Detect which cell encompasses the target text, then output its [X, Y] center coordinate. 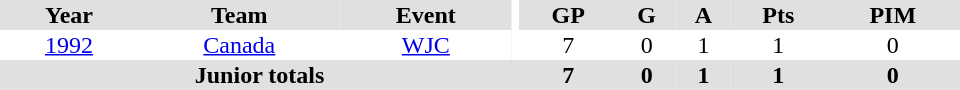
Canada [240, 45]
WJC [426, 45]
A [704, 15]
Junior totals [260, 75]
Year [69, 15]
1992 [69, 45]
GP [568, 15]
G [646, 15]
Pts [778, 15]
PIM [893, 15]
Event [426, 15]
Team [240, 15]
